Determine the [X, Y] coordinate at the center of the cell enclosing the given text.  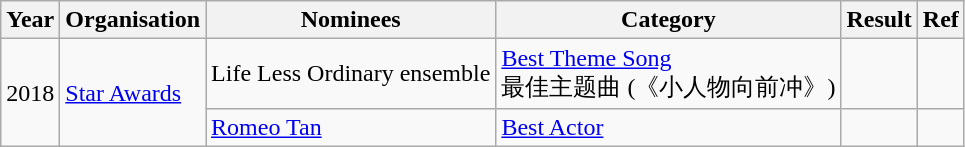
Star Awards [133, 93]
Best Actor [668, 127]
Result [879, 20]
Year [30, 20]
Ref [940, 20]
Romeo Tan [351, 127]
2018 [30, 93]
Category [668, 20]
Nominees [351, 20]
Life Less Ordinary ensemble [351, 74]
Best Theme Song 最佳主题曲 (《小人物向前冲》) [668, 74]
Organisation [133, 20]
